Return the [X, Y] coordinate for the center point of the cell that contains the specified text.  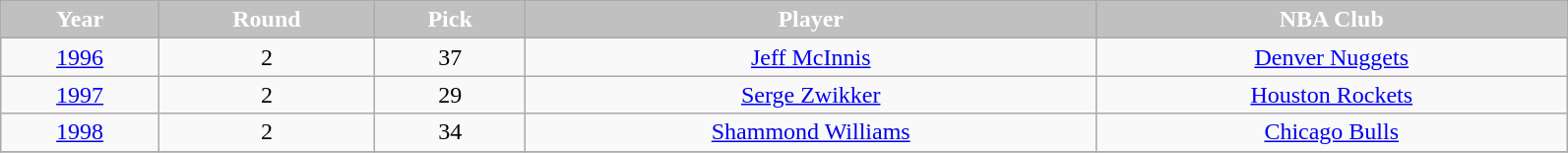
Pick [449, 20]
Serge Zwikker [811, 95]
Round [266, 20]
34 [449, 132]
NBA Club [1332, 20]
1998 [81, 132]
Shammond Williams [811, 132]
Denver Nuggets [1332, 57]
Year [81, 20]
Chicago Bulls [1332, 132]
1997 [81, 95]
Houston Rockets [1332, 95]
37 [449, 57]
1996 [81, 57]
Jeff McInnis [811, 57]
Player [811, 20]
29 [449, 95]
